Detect which cell encompasses the target text, then output its [x, y] center coordinate. 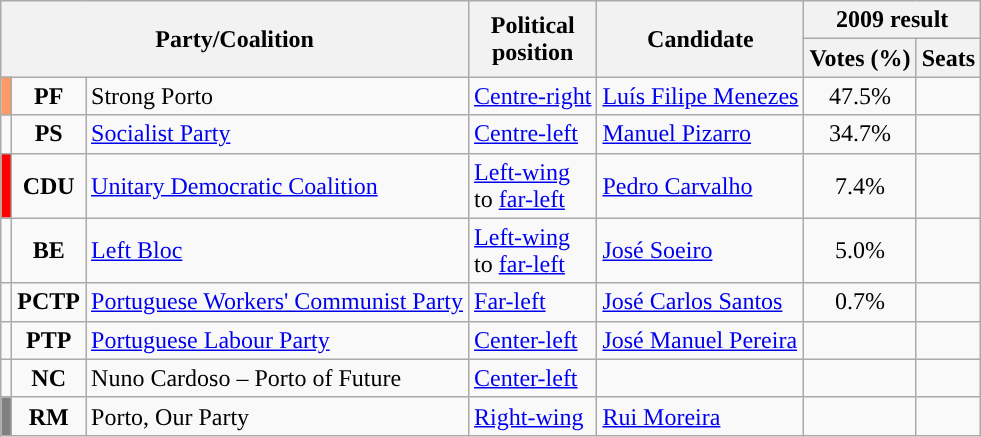
José Carlos Santos [700, 302]
Politicalposition [533, 39]
Strong Porto [278, 96]
Candidate [700, 39]
Pedro Carvalho [700, 186]
34.7% [860, 134]
Manuel Pizarro [700, 134]
José Manuel Pereira [700, 340]
Portuguese Workers' Communist Party [278, 302]
Centre-right [533, 96]
Portuguese Labour Party [278, 340]
BE [49, 250]
Socialist Party [278, 134]
Porto, Our Party [278, 416]
Far-left [533, 302]
Nuno Cardoso – Porto of Future [278, 378]
47.5% [860, 96]
RM [49, 416]
Seats [948, 58]
PF [49, 96]
NC [49, 378]
2009 result [892, 20]
5.0% [860, 250]
7.4% [860, 186]
Rui Moreira [700, 416]
PCTP [49, 302]
0.7% [860, 302]
Left Bloc [278, 250]
Votes (%) [860, 58]
PTP [49, 340]
Right-wing [533, 416]
PS [49, 134]
José Soeiro [700, 250]
Centre-left [533, 134]
CDU [49, 186]
Party/Coalition [235, 39]
Luís Filipe Menezes [700, 96]
Unitary Democratic Coalition [278, 186]
